Identify which cell holds the provided text, then report its (X, Y) central coordinate. 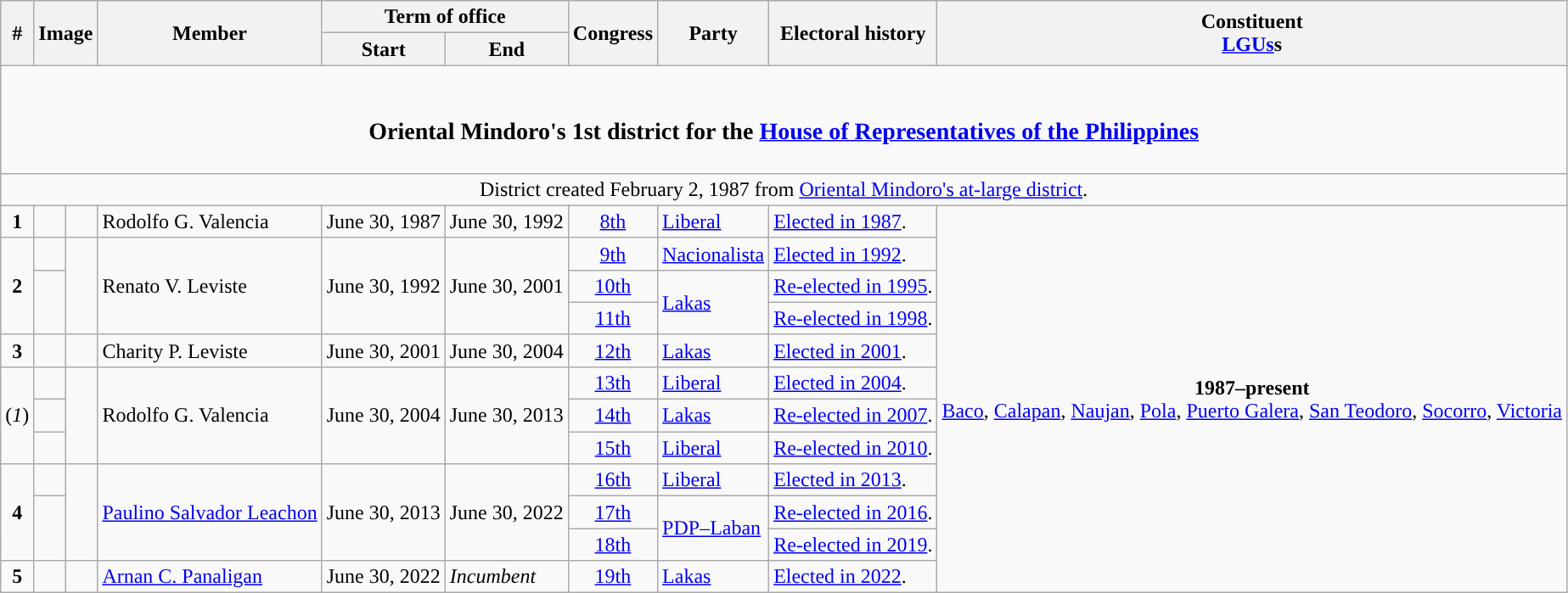
16th (613, 480)
Oriental Mindoro's 1st district for the House of Representatives of the Philippines (784, 119)
8th (613, 221)
Start (384, 49)
Elected in 2022. (853, 577)
June 30, 1987 (384, 221)
Electoral history (853, 33)
Re-elected in 2010. (853, 448)
1987–presentBaco, Calapan, Naujan, Pola, Puerto Galera, San Teodoro, Socorro, Victoria (1252, 399)
Member (210, 33)
1 (17, 221)
15th (613, 448)
# (17, 33)
Arnan C. Panaligan (210, 577)
2 (17, 286)
Term of office (445, 17)
Elected in 1987. (853, 221)
19th (613, 577)
3 (17, 350)
District created February 2, 1987 from Oriental Mindoro's at-large district. (784, 189)
Incumbent (506, 577)
Image (66, 33)
(1) (17, 415)
4 (17, 512)
Charity P. Leviste (210, 350)
9th (613, 254)
Re-elected in 2016. (853, 512)
ConstituentLGUss (1252, 33)
Elected in 1992. (853, 254)
Elected in 2001. (853, 350)
18th (613, 545)
Paulino Salvador Leachon (210, 512)
Re-elected in 1995. (853, 286)
Re-elected in 2007. (853, 416)
5 (17, 577)
Renato V. Leviste (210, 286)
PDP–Laban (713, 529)
17th (613, 512)
12th (613, 350)
Congress (613, 33)
Party (713, 33)
Re-elected in 2019. (853, 545)
End (506, 49)
Elected in 2013. (853, 480)
Nacionalista (713, 254)
Re-elected in 1998. (853, 318)
Elected in 2004. (853, 383)
11th (613, 318)
10th (613, 286)
14th (613, 416)
13th (613, 383)
